For the text-containing cell, return its midpoint in [X, Y] coordinate format. 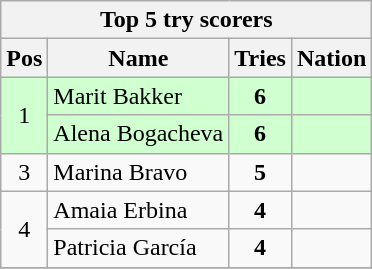
Amaia Erbina [138, 210]
Patricia García [138, 248]
1 [24, 115]
Tries [260, 58]
Nation [331, 58]
Alena Bogacheva [138, 134]
3 [24, 172]
Pos [24, 58]
Name [138, 58]
Top 5 try scorers [186, 20]
Marina Bravo [138, 172]
Marit Bakker [138, 96]
5 [260, 172]
